Search for the cell housing the specified text and yield its (x, y) center coordinate. 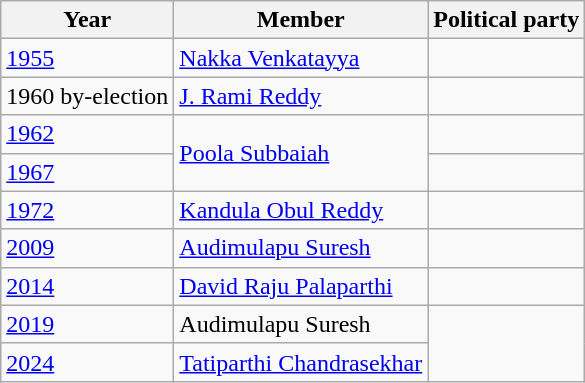
Year (88, 20)
1967 (88, 172)
Poola Subbaiah (301, 153)
Nakka Venkatayya (301, 58)
2024 (88, 362)
2019 (88, 324)
Political party (506, 20)
1962 (88, 134)
2009 (88, 248)
Kandula Obul Reddy (301, 210)
1960 by-election (88, 96)
2014 (88, 286)
Member (301, 20)
1972 (88, 210)
1955 (88, 58)
J. Rami Reddy (301, 96)
David Raju Palaparthi (301, 286)
Tatiparthi Chandrasekhar (301, 362)
